Detect which cell encompasses the target text, then output its (x, y) center coordinate. 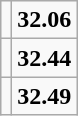
32.44 (44, 58)
32.06 (44, 20)
32.49 (44, 96)
